Return the [X, Y] coordinate for the center point of the cell that contains the specified text.  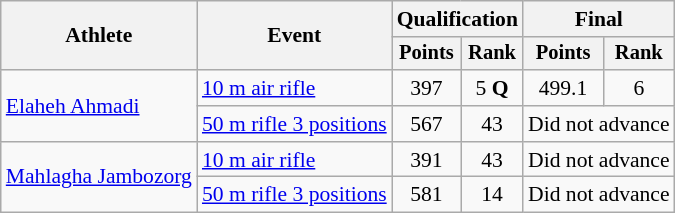
14 [492, 195]
Athlete [99, 36]
Qualification [458, 19]
Elaheh Ahmadi [99, 106]
581 [426, 195]
6 [639, 88]
5 Q [492, 88]
391 [426, 160]
Final [599, 19]
Mahlagha Jambozorg [99, 178]
397 [426, 88]
567 [426, 124]
499.1 [563, 88]
Event [294, 36]
